Capture the cell that displays the provided text and extract its [X, Y] central coordinate. 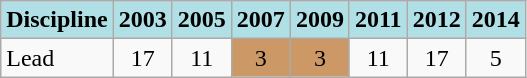
Discipline [57, 20]
2014 [496, 20]
2011 [378, 20]
2007 [260, 20]
2003 [142, 20]
2009 [320, 20]
2012 [436, 20]
5 [496, 58]
Lead [57, 58]
2005 [202, 20]
